Scan for the cell matching the given text and deliver its [X, Y] coordinate at center. 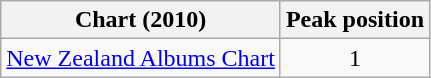
Chart (2010) [141, 20]
1 [354, 58]
Peak position [354, 20]
New Zealand Albums Chart [141, 58]
